Provide the [X, Y] coordinate of the cell's center where the given text is located.  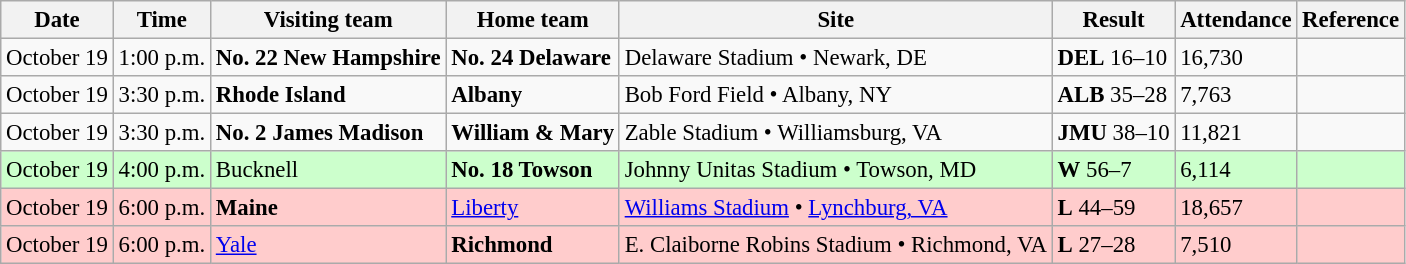
No. 2 James Madison [328, 133]
Time [162, 20]
William & Mary [532, 133]
Bucknell [328, 170]
Home team [532, 20]
16,730 [1236, 58]
E. Claiborne Robins Stadium • Richmond, VA [836, 245]
JMU 38–10 [1114, 133]
7,763 [1236, 95]
Reference [1351, 20]
Albany [532, 95]
L 44–59 [1114, 208]
Delaware Stadium • Newark, DE [836, 58]
DEL 16–10 [1114, 58]
Site [836, 20]
Johnny Unitas Stadium • Towson, MD [836, 170]
Richmond [532, 245]
W 56–7 [1114, 170]
Zable Stadium • Williamsburg, VA [836, 133]
4:00 p.m. [162, 170]
L 27–28 [1114, 245]
No. 24 Delaware [532, 58]
Yale [328, 245]
Visiting team [328, 20]
Williams Stadium • Lynchburg, VA [836, 208]
Attendance [1236, 20]
11,821 [1236, 133]
Rhode Island [328, 95]
Result [1114, 20]
6,114 [1236, 170]
ALB 35–28 [1114, 95]
18,657 [1236, 208]
No. 18 Towson [532, 170]
Maine [328, 208]
Liberty [532, 208]
Date [57, 20]
Bob Ford Field • Albany, NY [836, 95]
7,510 [1236, 245]
No. 22 New Hampshire [328, 58]
1:00 p.m. [162, 58]
